Return [X, Y] of the center of cell containing provided text 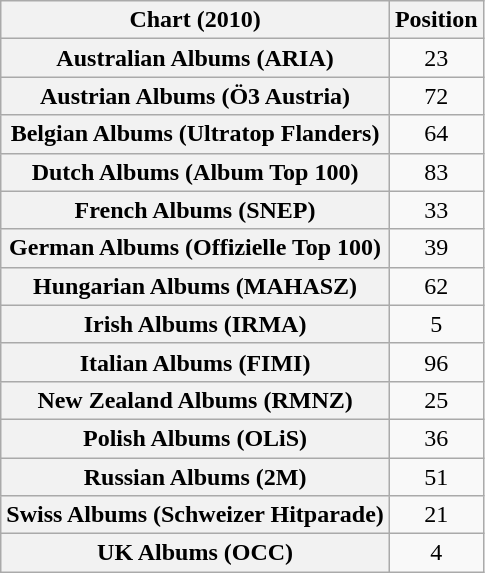
62 [436, 286]
Irish Albums (IRMA) [196, 324]
Polish Albums (OLiS) [196, 438]
39 [436, 248]
23 [436, 58]
36 [436, 438]
83 [436, 172]
Hungarian Albums (MAHASZ) [196, 286]
Position [436, 20]
Chart (2010) [196, 20]
Italian Albums (FIMI) [196, 362]
New Zealand Albums (RMNZ) [196, 400]
5 [436, 324]
Dutch Albums (Album Top 100) [196, 172]
Swiss Albums (Schweizer Hitparade) [196, 515]
25 [436, 400]
Russian Albums (2M) [196, 477]
German Albums (Offizielle Top 100) [196, 248]
Belgian Albums (Ultratop Flanders) [196, 134]
Australian Albums (ARIA) [196, 58]
51 [436, 477]
French Albums (SNEP) [196, 210]
Austrian Albums (Ö3 Austria) [196, 96]
64 [436, 134]
72 [436, 96]
33 [436, 210]
UK Albums (OCC) [196, 553]
21 [436, 515]
4 [436, 553]
96 [436, 362]
